Return (X, Y) of the center of cell containing provided text 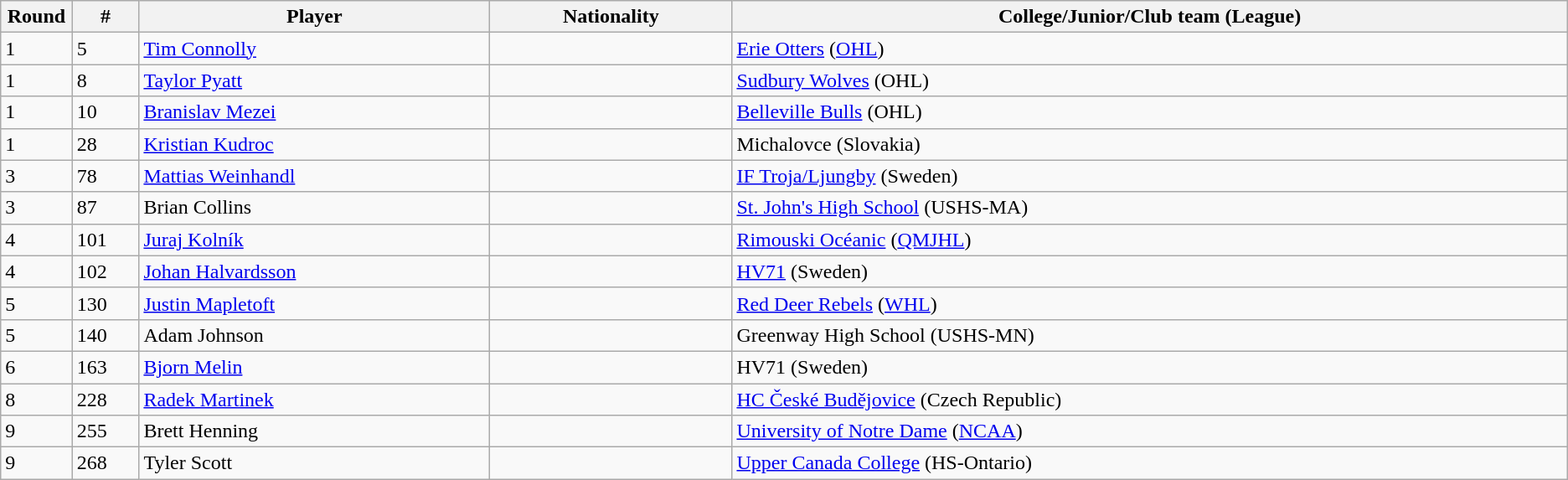
Radek Martinek (315, 400)
Johan Halvardsson (315, 271)
Erie Otters (OHL) (1149, 49)
78 (106, 176)
Juraj Kolník (315, 240)
130 (106, 303)
Round (37, 17)
Nationality (611, 17)
IF Troja/Ljungby (Sweden) (1149, 176)
HC České Budějovice (Czech Republic) (1149, 400)
Tim Connolly (315, 49)
Branislav Mezei (315, 112)
St. John's High School (USHS-MA) (1149, 208)
Red Deer Rebels (WHL) (1149, 303)
Bjorn Melin (315, 367)
Upper Canada College (HS-Ontario) (1149, 463)
Taylor Pyatt (315, 80)
Greenway High School (USHS-MN) (1149, 335)
Brett Henning (315, 431)
6 (37, 367)
College/Junior/Club team (League) (1149, 17)
28 (106, 144)
255 (106, 431)
# (106, 17)
Sudbury Wolves (OHL) (1149, 80)
Michalovce (Slovakia) (1149, 144)
Adam Johnson (315, 335)
140 (106, 335)
University of Notre Dame (NCAA) (1149, 431)
Belleville Bulls (OHL) (1149, 112)
Kristian Kudroc (315, 144)
Rimouski Océanic (QMJHL) (1149, 240)
102 (106, 271)
101 (106, 240)
268 (106, 463)
87 (106, 208)
Brian Collins (315, 208)
228 (106, 400)
Tyler Scott (315, 463)
Justin Mapletoft (315, 303)
Mattias Weinhandl (315, 176)
Player (315, 17)
10 (106, 112)
163 (106, 367)
